Pinpoint the cell where the given text exists, returning its [X, Y] midpoint coordinate. 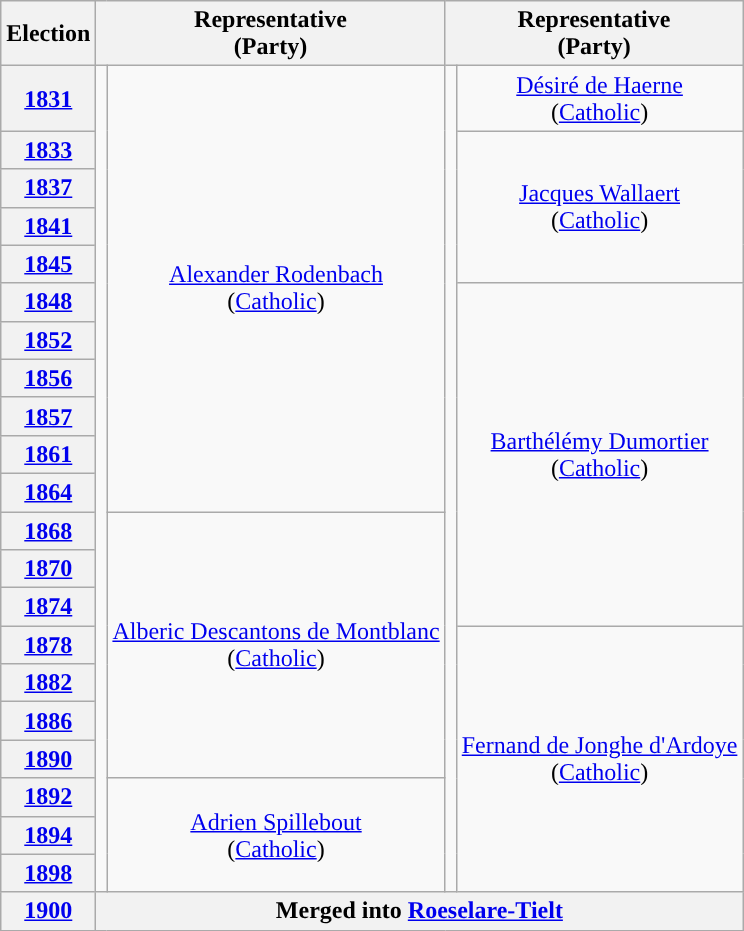
1868 [48, 531]
1890 [48, 759]
1870 [48, 569]
1886 [48, 721]
1900 [48, 911]
1861 [48, 454]
1894 [48, 835]
1852 [48, 340]
Adrien Spillebout(Catholic) [276, 835]
Fernand de Jonghe d'Ardoye(Catholic) [600, 759]
Barthélémy Dumortier(Catholic) [600, 454]
1864 [48, 492]
1857 [48, 416]
Election [48, 34]
Jacques Wallaert(Catholic) [600, 207]
Alexander Rodenbach(Catholic) [276, 289]
1837 [48, 188]
1848 [48, 302]
1874 [48, 607]
1878 [48, 645]
1845 [48, 264]
1898 [48, 873]
Alberic Descantons de Montblanc(Catholic) [276, 645]
Merged into Roeselare-Tielt [420, 911]
1833 [48, 150]
Désiré de Haerne(Catholic) [600, 98]
1841 [48, 226]
1856 [48, 378]
1831 [48, 98]
1882 [48, 683]
1892 [48, 797]
